Identify which cell holds the provided text, then report its (x, y) central coordinate. 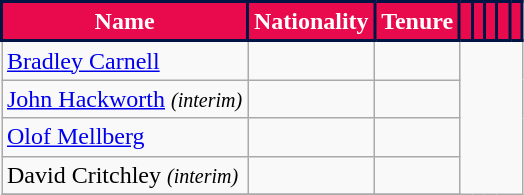
Olof Mellberg (125, 137)
Bradley Carnell (125, 60)
David Critchley (interim) (125, 175)
Name (125, 22)
Nationality (312, 22)
John Hackworth (interim) (125, 99)
Tenure (418, 22)
